Provide the (x, y) coordinate of the cell's center where the given text is located.  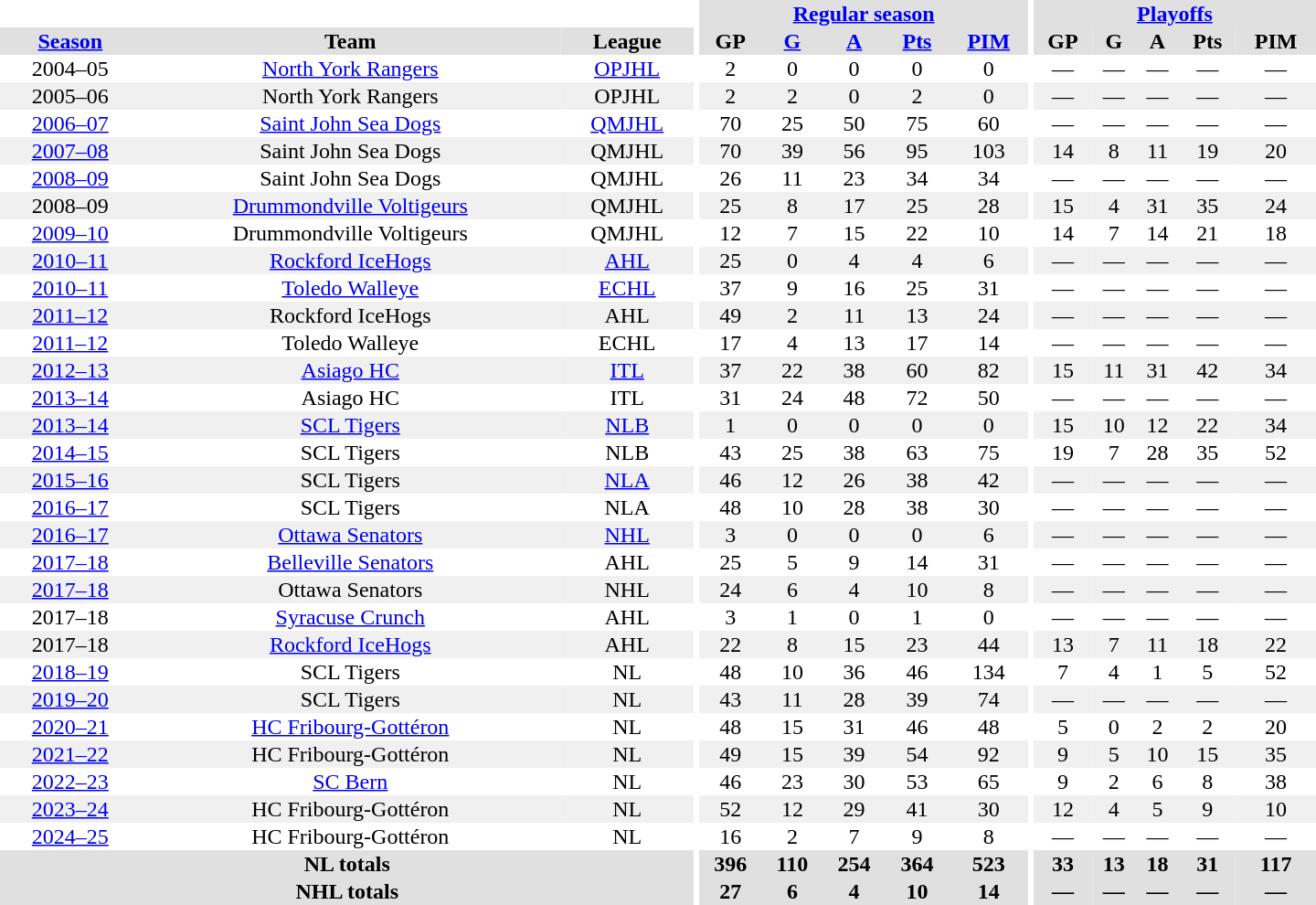
364 (918, 864)
Belleville Senators (351, 562)
254 (854, 864)
82 (989, 370)
74 (989, 699)
SC Bern (351, 782)
NHL totals (347, 891)
92 (989, 754)
33 (1063, 864)
NL totals (347, 864)
2004–05 (70, 69)
36 (854, 672)
54 (918, 754)
29 (854, 809)
56 (854, 151)
21 (1207, 233)
396 (731, 864)
2022–23 (70, 782)
27 (731, 891)
2019–20 (70, 699)
2005–06 (70, 96)
523 (989, 864)
53 (918, 782)
2006–07 (70, 123)
2023–24 (70, 809)
41 (918, 809)
110 (793, 864)
2024–25 (70, 836)
2014–15 (70, 452)
72 (918, 398)
2012–13 (70, 370)
2021–22 (70, 754)
Regular season (865, 14)
2009–10 (70, 233)
2020–21 (70, 727)
Team (351, 41)
103 (989, 151)
2007–08 (70, 151)
44 (989, 644)
Syracuse Crunch (351, 617)
95 (918, 151)
134 (989, 672)
Playoffs (1175, 14)
63 (918, 452)
117 (1276, 864)
Season (70, 41)
65 (989, 782)
League (627, 41)
2018–19 (70, 672)
2015–16 (70, 480)
